Extract the [X, Y] coordinate from the center of the cell holding the provided text.  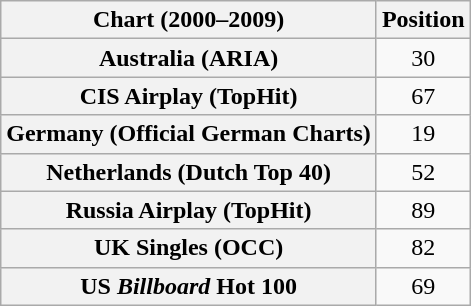
UK Singles (OCC) [189, 248]
US Billboard Hot 100 [189, 286]
69 [423, 286]
89 [423, 210]
19 [423, 134]
67 [423, 96]
CIS Airplay (TopHit) [189, 96]
Chart (2000–2009) [189, 20]
Russia Airplay (TopHit) [189, 210]
52 [423, 172]
Position [423, 20]
Australia (ARIA) [189, 58]
82 [423, 248]
30 [423, 58]
Netherlands (Dutch Top 40) [189, 172]
Germany (Official German Charts) [189, 134]
